Output the (x, y) coordinate of the center of the cell containing the given text.  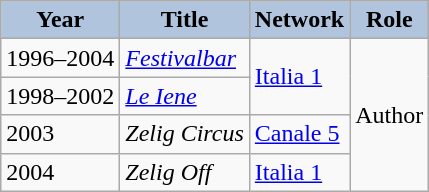
2004 (60, 172)
2003 (60, 134)
Year (60, 20)
Zelig Off (185, 172)
Le Iene (185, 96)
Festivalbar (185, 58)
Canale 5 (299, 134)
Zelig Circus (185, 134)
Title (185, 20)
1996–2004 (60, 58)
Role (390, 20)
Author (390, 115)
1998–2002 (60, 96)
Network (299, 20)
